Pinpoint the cell where the given text exists, returning its (X, Y) midpoint coordinate. 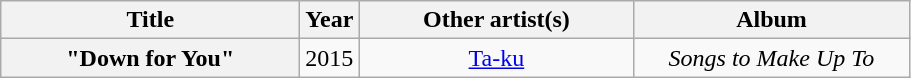
Year (330, 20)
Album (772, 20)
Title (150, 20)
"Down for You" (150, 58)
2015 (330, 58)
Songs to Make Up To (772, 58)
Other artist(s) (496, 20)
Ta-ku (496, 58)
